Identify which cell holds the provided text, then report its (x, y) central coordinate. 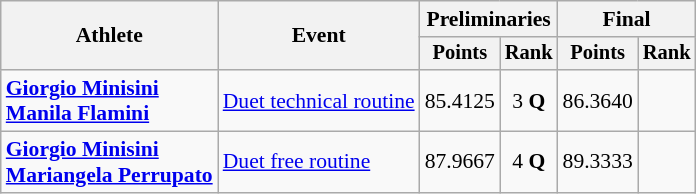
Giorgio MinisiniMariangela Perrupato (110, 162)
89.3333 (598, 162)
Event (319, 36)
Duet technical routine (319, 100)
Preliminaries (489, 19)
87.9667 (460, 162)
Giorgio MinisiniManila Flamini (110, 100)
Athlete (110, 36)
3 Q (529, 100)
Duet free routine (319, 162)
85.4125 (460, 100)
86.3640 (598, 100)
4 Q (529, 162)
Final (627, 19)
